Determine the [x, y] coordinate at the center of the cell enclosing the given text.  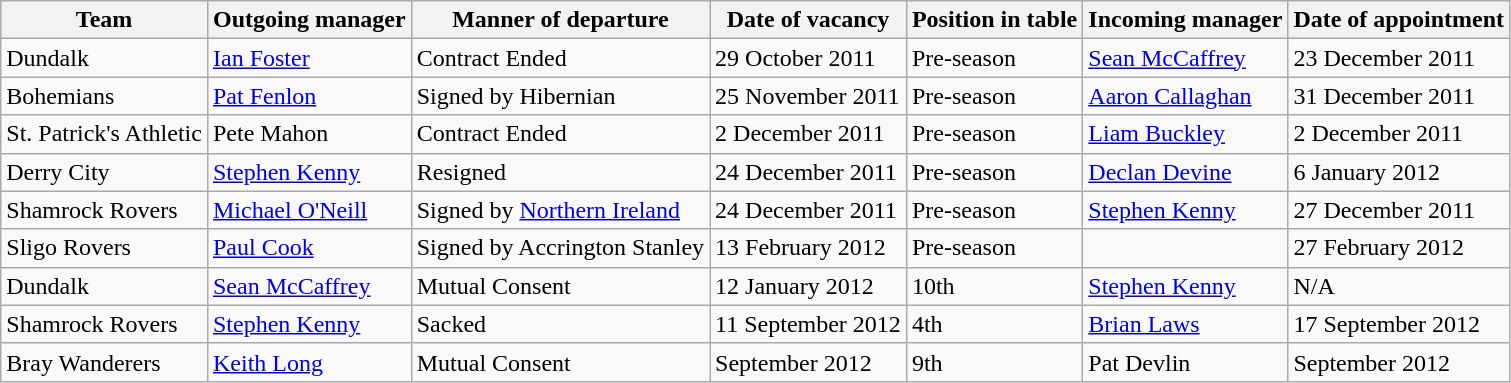
Michael O'Neill [309, 210]
Date of vacancy [808, 20]
Keith Long [309, 362]
27 December 2011 [1399, 210]
Sligo Rovers [104, 248]
Declan Devine [1186, 172]
Signed by Accrington Stanley [560, 248]
St. Patrick's Athletic [104, 134]
Signed by Hibernian [560, 96]
Manner of departure [560, 20]
Liam Buckley [1186, 134]
Ian Foster [309, 58]
Bray Wanderers [104, 362]
Team [104, 20]
23 December 2011 [1399, 58]
6 January 2012 [1399, 172]
4th [994, 324]
27 February 2012 [1399, 248]
Resigned [560, 172]
11 September 2012 [808, 324]
12 January 2012 [808, 286]
25 November 2011 [808, 96]
Derry City [104, 172]
Brian Laws [1186, 324]
9th [994, 362]
10th [994, 286]
Outgoing manager [309, 20]
Signed by Northern Ireland [560, 210]
Paul Cook [309, 248]
29 October 2011 [808, 58]
Pat Devlin [1186, 362]
17 September 2012 [1399, 324]
31 December 2011 [1399, 96]
Date of appointment [1399, 20]
Pete Mahon [309, 134]
Incoming manager [1186, 20]
Pat Fenlon [309, 96]
Bohemians [104, 96]
13 February 2012 [808, 248]
Aaron Callaghan [1186, 96]
N/A [1399, 286]
Position in table [994, 20]
Sacked [560, 324]
